Find where the given text appears and provide that cell's center as [X, Y] coordinate. 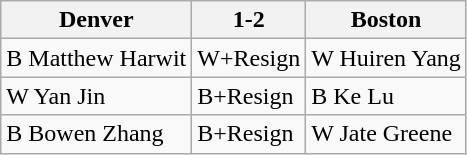
B Ke Lu [386, 96]
W Jate Greene [386, 134]
W+Resign [249, 58]
Boston [386, 20]
B Matthew Harwit [96, 58]
W Huiren Yang [386, 58]
Denver [96, 20]
B Bowen Zhang [96, 134]
W Yan Jin [96, 96]
1-2 [249, 20]
